Return the [X, Y] coordinate for the center point of the cell that contains the specified text.  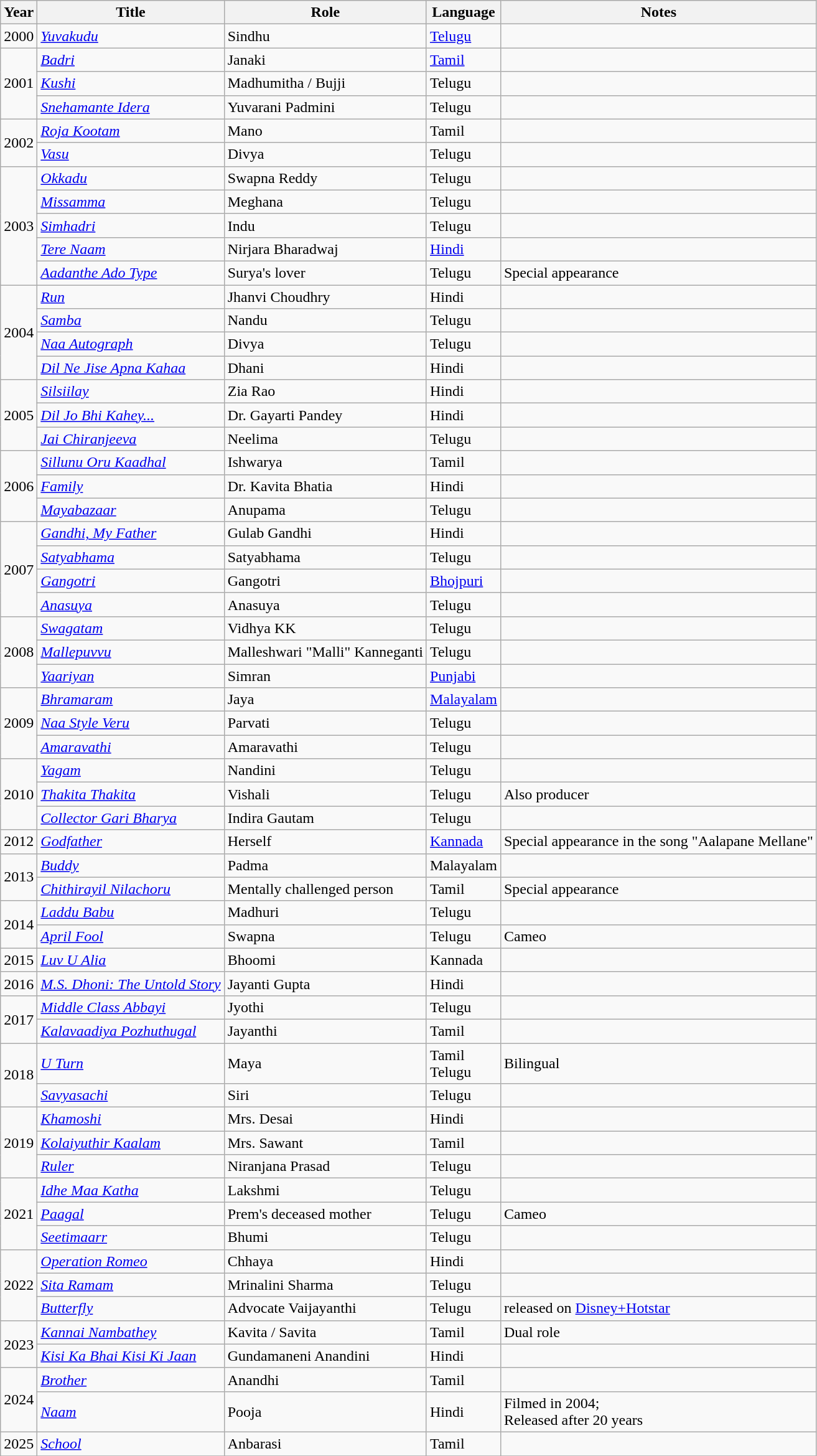
Seetimaarr [131, 1238]
Zia Rao [325, 392]
Brother [131, 1379]
Run [131, 297]
Badri [131, 60]
2001 [19, 83]
Punjabi [463, 675]
Niranjana Prasad [325, 1167]
Yagam [131, 771]
Okkadu [131, 178]
Sindhu [325, 36]
Tere Naam [131, 249]
Vishali [325, 794]
Butterfly [131, 1308]
2023 [19, 1344]
Aadanthe Ado Type [131, 273]
Paagal [131, 1214]
Language [463, 12]
Neelima [325, 439]
Surya's lover [325, 273]
Chithirayil Nilachoru [131, 889]
Advocate Vaijayanthi [325, 1308]
Filmed in 2004;Released after 20 years [658, 1412]
Simhadri [131, 225]
Family [131, 486]
Indira Gautam [325, 818]
Special appearance in the song "Aalapane Mellane" [658, 842]
Gandhi, My Father [131, 533]
Silsiilay [131, 392]
TamilTelugu [463, 1063]
Godfather [131, 842]
2021 [19, 1214]
2017 [19, 1019]
Khamoshi [131, 1119]
Luv U Alia [131, 960]
Jaya [325, 700]
Savyasachi [131, 1096]
Mallepuvvu [131, 652]
Roja Kootam [131, 131]
Malleshwari "Malli" Kanneganti [325, 652]
2012 [19, 842]
Operation Romeo [131, 1261]
Sita Ramam [131, 1285]
Prem's deceased mother [325, 1214]
Nandini [325, 771]
Gundamaneni Anandini [325, 1356]
2007 [19, 569]
M.S. Dhoni: The Untold Story [131, 984]
Dil Ne Jise Apna Kahaa [131, 368]
Mrs. Desai [325, 1119]
Dr. Gayarti Pandey [325, 415]
Bilingual [658, 1063]
Yuvarani Padmini [325, 107]
April Fool [131, 936]
Kisi Ka Bhai Kisi Ki Jaan [131, 1356]
2018 [19, 1076]
Vidhya KK [325, 628]
Bhojpuri [463, 581]
Dr. Kavita Bhatia [325, 486]
Missamma [131, 202]
Mrinalini Sharma [325, 1285]
Ishwarya [325, 463]
2025 [19, 1444]
Lakshmi [325, 1190]
Kushi [131, 83]
2014 [19, 924]
Bhoomi [325, 960]
Snehamante Idera [131, 107]
Middle Class Abbayi [131, 1007]
U Turn [131, 1063]
Bhramaram [131, 700]
Pooja [325, 1412]
Naa Style Veru [131, 723]
Buddy [131, 865]
Collector Gari Bharya [131, 818]
Chhaya [325, 1261]
Year [19, 12]
Laddu Babu [131, 913]
Dual role [658, 1332]
Maya [325, 1063]
2006 [19, 486]
School [131, 1444]
2024 [19, 1399]
2005 [19, 415]
2022 [19, 1285]
2004 [19, 332]
2013 [19, 877]
Jai Chiranjeeva [131, 439]
Yuvakudu [131, 36]
2009 [19, 723]
Swagatam [131, 628]
Kalavaadiya Pozhuthugal [131, 1031]
Mayabazaar [131, 510]
Jhanvi Choudhry [325, 297]
Swapna [325, 936]
Padma [325, 865]
Dhani [325, 368]
Swapna Reddy [325, 178]
Role [325, 12]
Naa Autograph [131, 344]
Thakita Thakita [131, 794]
Mentally challenged person [325, 889]
Dil Jo Bhi Kahey... [131, 415]
Sillunu Oru Kaadhal [131, 463]
Bhumi [325, 1238]
2016 [19, 984]
Siri [325, 1096]
2015 [19, 960]
Ruler [131, 1167]
2008 [19, 652]
Indu [325, 225]
Kannai Nambathey [131, 1332]
Nandu [325, 321]
Jyothi [325, 1007]
2003 [19, 225]
Yaariyan [131, 675]
Jayanti Gupta [325, 984]
Janaki [325, 60]
Mano [325, 131]
Notes [658, 12]
Mrs. Sawant [325, 1143]
Anandhi [325, 1379]
Simran [325, 675]
Title [131, 12]
2000 [19, 36]
Kavita / Savita [325, 1332]
Parvati [325, 723]
Gulab Gandhi [325, 533]
Anbarasi [325, 1444]
Samba [131, 321]
Anupama [325, 510]
Idhe Maa Katha [131, 1190]
Also producer [658, 794]
Nirjara Bharadwaj [325, 249]
2002 [19, 143]
Meghana [325, 202]
Naam [131, 1412]
2019 [19, 1143]
Kolaiyuthir Kaalam [131, 1143]
Vasu [131, 154]
Madhumitha / Bujji [325, 83]
Madhuri [325, 913]
2010 [19, 794]
Herself [325, 842]
released on Disney+Hotstar [658, 1308]
Jayanthi [325, 1031]
